Determine the [X, Y] coordinate at the center of the cell enclosing the given text.  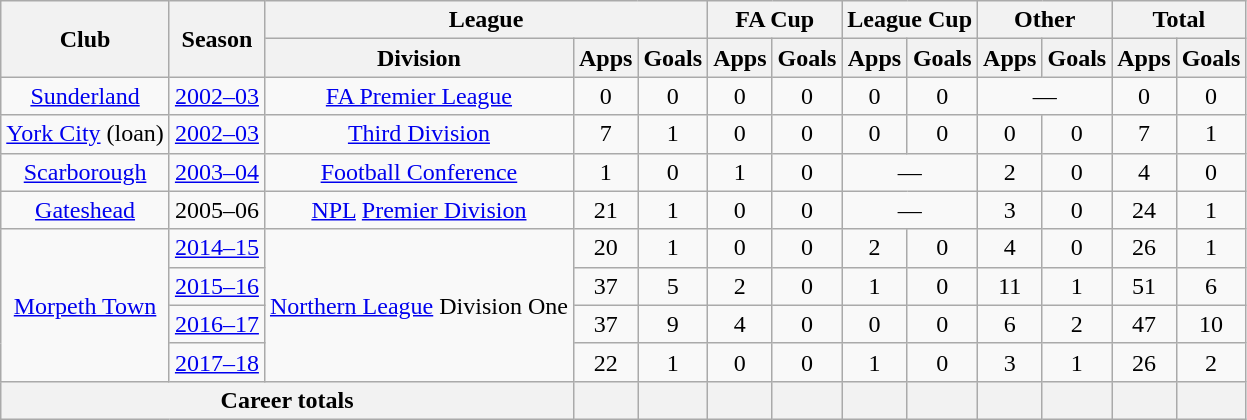
10 [1211, 324]
2014–15 [216, 248]
Morpeth Town [86, 305]
Sunderland [86, 96]
Club [86, 39]
2017–18 [216, 362]
2003–04 [216, 172]
9 [673, 324]
Career totals [288, 400]
FA Cup [775, 20]
11 [1010, 286]
20 [605, 248]
League Cup [910, 20]
Total [1179, 20]
Third Division [418, 134]
FA Premier League [418, 96]
Gateshead [86, 210]
2015–16 [216, 286]
51 [1144, 286]
NPL Premier Division [418, 210]
York City (loan) [86, 134]
2005–06 [216, 210]
22 [605, 362]
Northern League Division One [418, 305]
Other [1045, 20]
24 [1144, 210]
47 [1144, 324]
Season [216, 39]
21 [605, 210]
Scarborough [86, 172]
5 [673, 286]
League [486, 20]
2016–17 [216, 324]
Division [418, 58]
Football Conference [418, 172]
